Determine the [X, Y] coordinate at the center of the cell enclosing the given text.  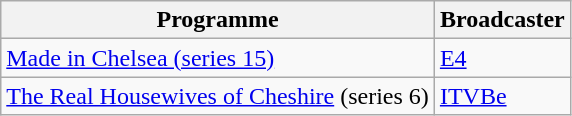
Made in Chelsea (series 15) [218, 58]
ITVBe [502, 96]
The Real Housewives of Cheshire (series 6) [218, 96]
Programme [218, 20]
Broadcaster [502, 20]
E4 [502, 58]
